Scan for the cell matching the given text and deliver its [x, y] coordinate at center. 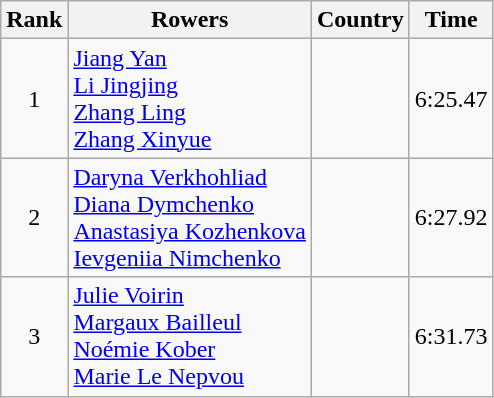
2 [34, 218]
Jiang YanLi JingjingZhang LingZhang Xinyue [190, 98]
Country [361, 20]
6:25.47 [451, 98]
Daryna VerkhohliadDiana DymchenkoAnastasiya KozhenkovaIevgeniia Nimchenko [190, 218]
6:31.73 [451, 336]
3 [34, 336]
Rowers [190, 20]
1 [34, 98]
Time [451, 20]
6:27.92 [451, 218]
Julie VoirinMargaux BailleulNoémie KoberMarie Le Nepvou [190, 336]
Rank [34, 20]
